Pinpoint the cell where the given text exists, returning its (x, y) midpoint coordinate. 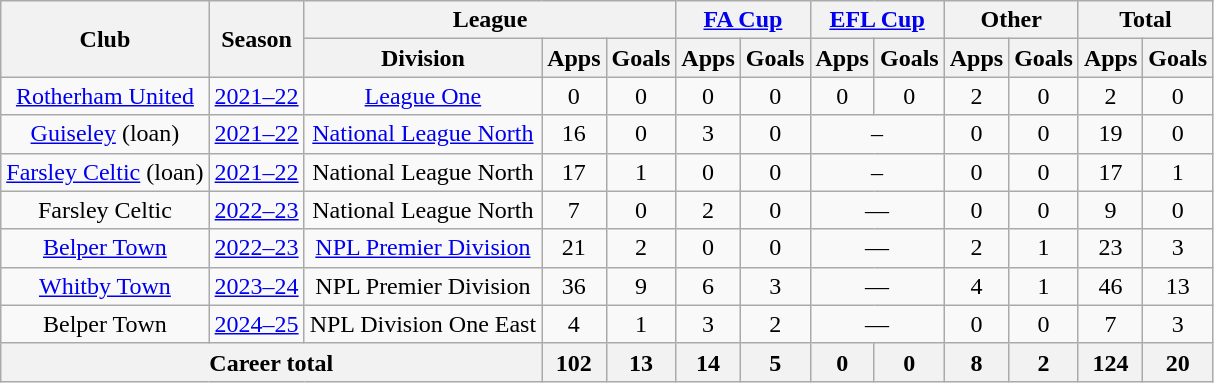
2023–24 (256, 286)
36 (574, 286)
Rotherham United (105, 96)
Whitby Town (105, 286)
5 (775, 362)
Guiseley (loan) (105, 134)
46 (1110, 286)
Club (105, 39)
League One (422, 96)
23 (1110, 248)
Other (1011, 20)
Division (422, 58)
Farsley Celtic (loan) (105, 172)
20 (1178, 362)
16 (574, 134)
8 (976, 362)
Season (256, 39)
FA Cup (743, 20)
6 (708, 286)
EFL Cup (877, 20)
2024–25 (256, 324)
14 (708, 362)
124 (1110, 362)
NPL Division One East (422, 324)
102 (574, 362)
Total (1145, 20)
21 (574, 248)
League (490, 20)
Career total (272, 362)
19 (1110, 134)
Farsley Celtic (105, 210)
